Detect which cell encompasses the target text, then output its [x, y] center coordinate. 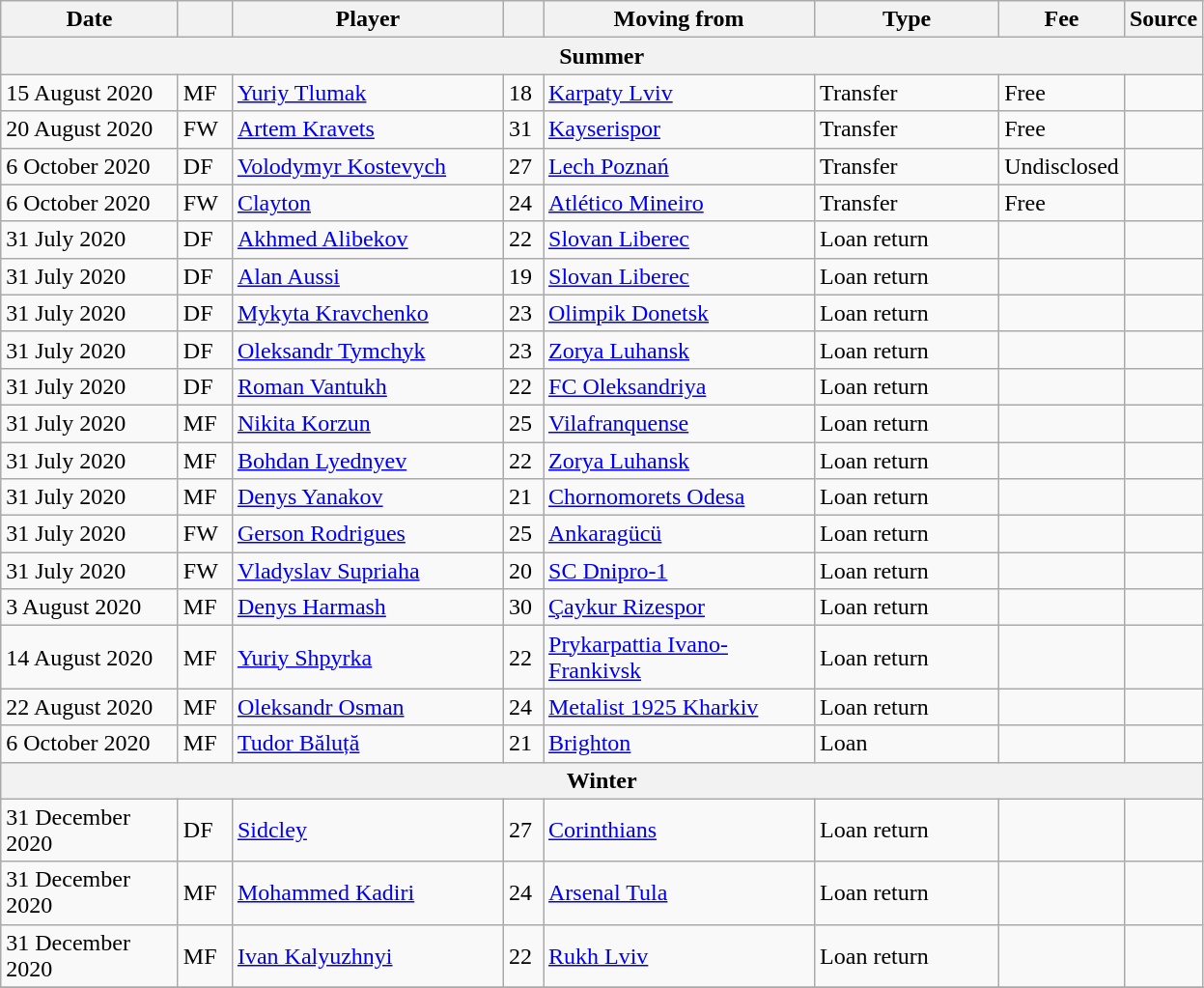
Summer [602, 56]
Tudor Băluță [367, 744]
Denys Harmash [367, 607]
Metalist 1925 Kharkiv [678, 707]
Vilafranquense [678, 423]
Sidcley [367, 831]
Ankaragücü [678, 534]
Bohdan Lyednyev [367, 461]
Type [908, 19]
Nikita Korzun [367, 423]
Artem Kravets [367, 129]
Chornomorets Odesa [678, 497]
Vladyslav Supriaha [367, 571]
Oleksandr Tymchyk [367, 350]
FC Oleksandriya [678, 386]
Volodymyr Kostevych [367, 166]
Oleksandr Osman [367, 707]
Arsenal Tula [678, 892]
Brighton [678, 744]
20 August 2020 [90, 129]
Corinthians [678, 831]
Fee [1062, 19]
Gerson Rodrigues [367, 534]
Clayton [367, 203]
SC Dnipro-1 [678, 571]
Prykarpattia Ivano-Frankivsk [678, 657]
Ivan Kalyuzhnyi [367, 956]
Lech Poznań [678, 166]
Çaykur Rizespor [678, 607]
Denys Yanakov [367, 497]
14 August 2020 [90, 657]
20 [523, 571]
Roman Vantukh [367, 386]
Player [367, 19]
3 August 2020 [90, 607]
30 [523, 607]
18 [523, 93]
Karpaty Lviv [678, 93]
Yuriy Tlumak [367, 93]
Yuriy Shpyrka [367, 657]
31 [523, 129]
15 August 2020 [90, 93]
Mohammed Kadiri [367, 892]
Kayserispor [678, 129]
Alan Aussi [367, 276]
Atlético Mineiro [678, 203]
Source [1162, 19]
Moving from [678, 19]
22 August 2020 [90, 707]
Winter [602, 780]
Olimpik Donetsk [678, 313]
Akhmed Alibekov [367, 240]
Mykyta Kravchenko [367, 313]
Date [90, 19]
Loan [908, 744]
Undisclosed [1062, 166]
Rukh Lviv [678, 956]
19 [523, 276]
